Identify which cell holds the provided text, then report its (X, Y) central coordinate. 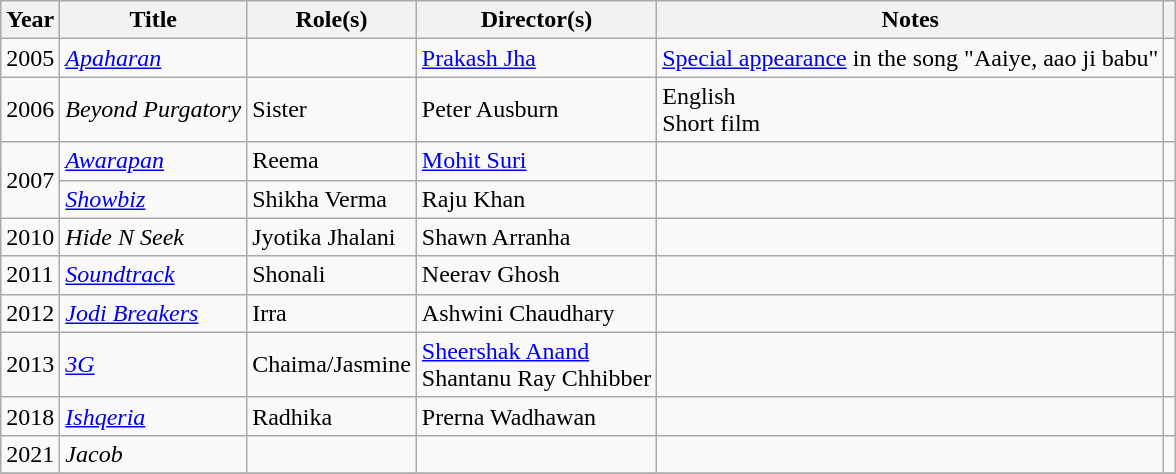
Soundtrack (154, 275)
Neerav Ghosh (536, 275)
Radhika (332, 416)
2018 (30, 416)
Jodi Breakers (154, 313)
Raju Khan (536, 199)
Mohit Suri (536, 161)
Shonali (332, 275)
2021 (30, 454)
2010 (30, 237)
Reema (332, 161)
Special appearance in the song "Aaiye, aao ji babu" (910, 58)
Notes (910, 20)
Sheershak AnandShantanu Ray Chhibber (536, 364)
Prerna Wadhawan (536, 416)
Shawn Arranha (536, 237)
2005 (30, 58)
Role(s) (332, 20)
EnglishShort film (910, 110)
Ashwini Chaudhary (536, 313)
Apaharan (154, 58)
Showbiz (154, 199)
Shikha Verma (332, 199)
2013 (30, 364)
Awarapan (154, 161)
Chaima/Jasmine (332, 364)
3G (154, 364)
Director(s) (536, 20)
Sister (332, 110)
2011 (30, 275)
Title (154, 20)
2007 (30, 180)
Year (30, 20)
2006 (30, 110)
Jyotika Jhalani (332, 237)
Jacob (154, 454)
Prakash Jha (536, 58)
Peter Ausburn (536, 110)
Beyond Purgatory (154, 110)
Ishqeria (154, 416)
Hide N Seek (154, 237)
2012 (30, 313)
Irra (332, 313)
